Locate the cell with the specified text and output its [x, y] center coordinate. 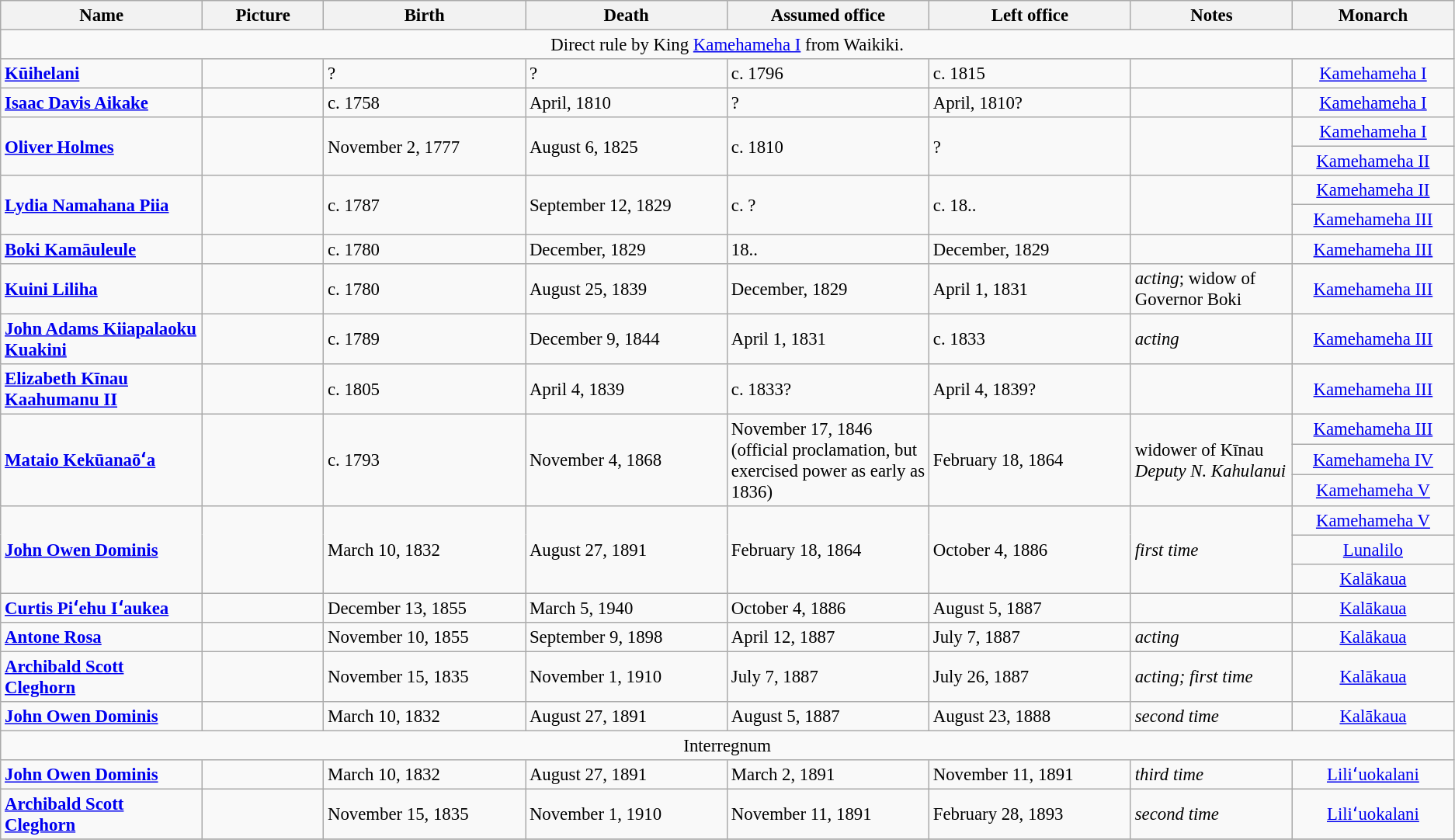
Notes [1211, 16]
c. 1793 [425, 460]
c. 1787 [425, 205]
18.. [828, 249]
March 2, 1891 [828, 775]
c. 1815 [1030, 74]
August 6, 1825 [627, 146]
April 12, 1887 [828, 637]
March 5, 1940 [627, 608]
Lydia Namahana Piia [102, 205]
c. 1796 [828, 74]
acting; widow of Governor Boki [1211, 289]
c. 1833 [1030, 338]
Interregnum [727, 746]
February 28, 1893 [1030, 815]
July 26, 1887 [1030, 677]
c. ? [828, 205]
September 12, 1829 [627, 205]
acting; first time [1211, 677]
c. 18.. [1030, 205]
c. 1833? [828, 388]
Kamehameha IV [1373, 460]
Birth [425, 16]
Oliver Holmes [102, 146]
September 9, 1898 [627, 637]
November 4, 1868 [627, 460]
August 25, 1839 [627, 289]
Direct rule by King Kamehameha I from Waikiki. [727, 45]
c. 1805 [425, 388]
Mataio Kekūanaōʻa [102, 460]
Left office [1030, 16]
c. 1789 [425, 338]
April, 1810 [627, 103]
John Adams Kiiapalaoku Kuakini [102, 338]
Picture [263, 16]
Monarch [1373, 16]
April 4, 1839 [627, 388]
Kuini Liliha [102, 289]
Name [102, 16]
April, 1810? [1030, 103]
Kūihelani [102, 74]
Elizabeth Kīnau Kaahumanu II [102, 388]
Lunalilo [1373, 550]
Isaac Davis Aikake [102, 103]
c. 1758 [425, 103]
Curtis Piʻehu Iʻaukea [102, 608]
Antone Rosa [102, 637]
Death [627, 16]
April 4, 1839? [1030, 388]
Assumed office [828, 16]
widower of KīnauDeputy N. Kahulanui [1211, 460]
November 2, 1777 [425, 146]
August 23, 1888 [1030, 717]
c. 1810 [828, 146]
December 9, 1844 [627, 338]
Boki Kamāuleule [102, 249]
November 10, 1855 [425, 637]
November 17, 1846 (official proclamation, but exercised power as early as 1836) [828, 460]
third time [1211, 775]
December 13, 1855 [425, 608]
first time [1211, 550]
